Provide the (x, y) coordinate of the cell's center where the given text is located.  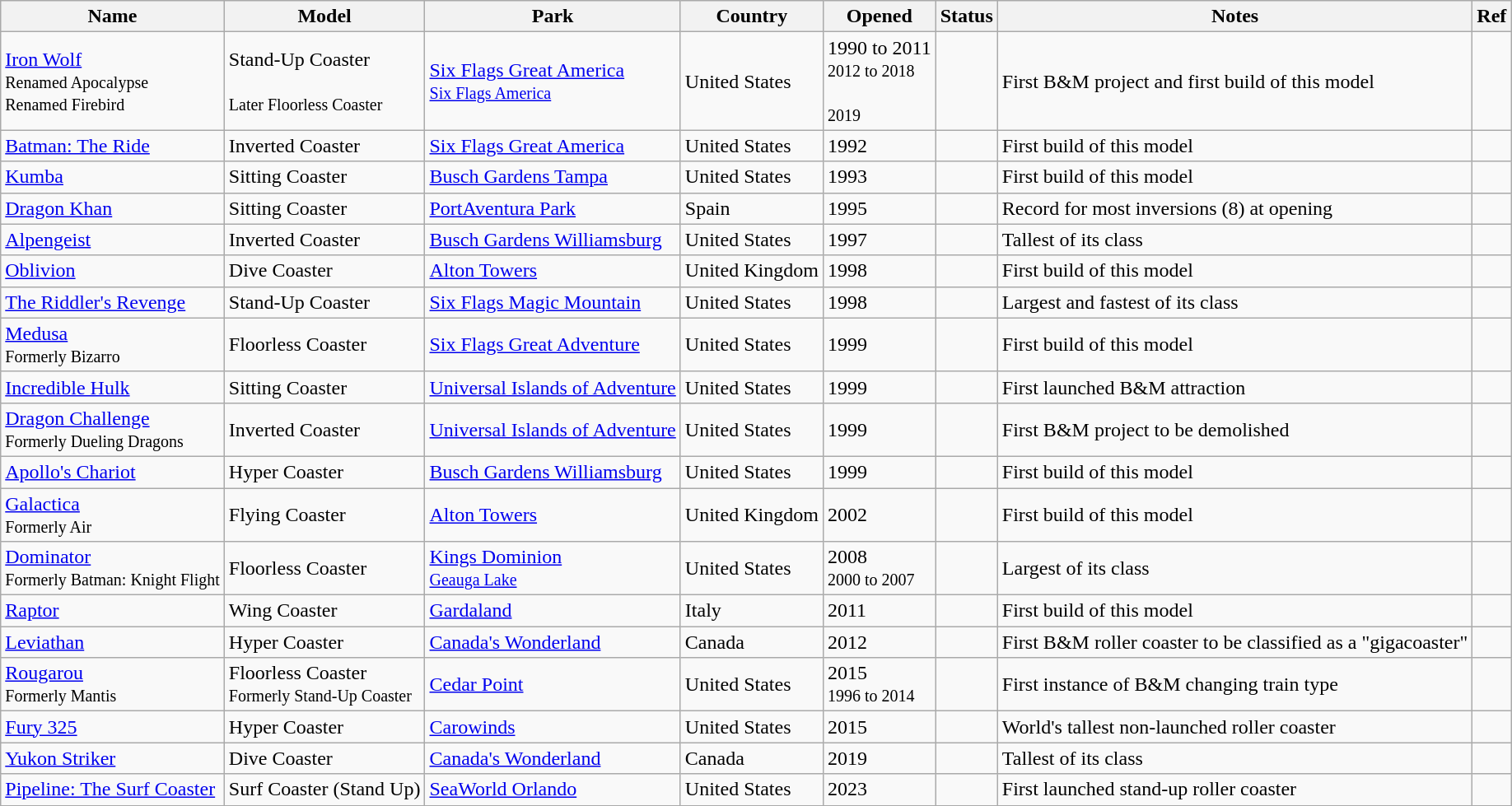
Dragon Khan (113, 208)
Largest and fastest of its class (1234, 302)
1995 (880, 208)
2011 (880, 611)
Dominator Formerly Batman: Knight Flight (113, 568)
Six Flags Great AmericaSix Flags America (553, 81)
World's tallest non-launched roller coaster (1234, 727)
Dragon Challenge Formerly Dueling Dragons (113, 430)
1990 to 2011 2012 to 20182019 (880, 81)
Incredible Hulk (113, 387)
Wing Coaster (324, 611)
Stand-Up CoasterLater Floorless Coaster (324, 81)
First B&M roller coaster to be classified as a "gigacoaster" (1234, 642)
Record for most inversions (8) at opening (1234, 208)
2002 (880, 514)
Largest of its class (1234, 568)
Iron WolfRenamed ApocalypseRenamed Firebird (113, 81)
Stand-Up Coaster (324, 302)
Kumba (113, 177)
2023 (880, 790)
Country (751, 16)
Kings DominionGeauga Lake (553, 568)
Pipeline: The Surf Coaster (113, 790)
Status (967, 16)
Flying Coaster (324, 514)
Six Flags Magic Mountain (553, 302)
1992 (880, 146)
Park (553, 16)
20151996 to 2014 (880, 685)
Raptor (113, 611)
First launched B&M attraction (1234, 387)
Fury 325 (113, 727)
Spain (751, 208)
Ref (1492, 16)
The Riddler's Revenge (113, 302)
Opened (880, 16)
Busch Gardens Tampa (553, 177)
Surf Coaster (Stand Up) (324, 790)
Medusa Formerly Bizarro (113, 344)
Notes (1234, 16)
Floorless CoasterFormerly Stand-Up Coaster (324, 685)
1993 (880, 177)
Gardaland (553, 611)
2012 (880, 642)
Yukon Striker (113, 758)
1997 (880, 240)
PortAventura Park (553, 208)
Galactica Formerly Air (113, 514)
Italy (751, 611)
Cedar Point (553, 685)
2019 (880, 758)
Leviathan (113, 642)
Six Flags Great America (553, 146)
20082000 to 2007 (880, 568)
Carowinds (553, 727)
Name (113, 16)
First launched stand-up roller coaster (1234, 790)
Oblivion (113, 271)
Model (324, 16)
First B&M project to be demolished (1234, 430)
Six Flags Great Adventure (553, 344)
First instance of B&M changing train type (1234, 685)
Batman: The Ride (113, 146)
Apollo's Chariot (113, 472)
2015 (880, 727)
SeaWorld Orlando (553, 790)
Alpengeist (113, 240)
First B&M project and first build of this model (1234, 81)
RougarouFormerly Mantis (113, 685)
